Extract the (x, y) coordinate from the center of the cell holding the provided text.  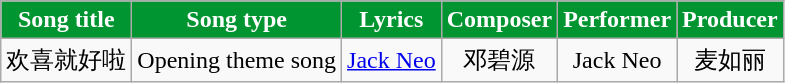
邓碧源 (499, 60)
麦如丽 (730, 60)
Opening theme song (237, 60)
Performer (618, 20)
Composer (499, 20)
欢喜就好啦 (66, 60)
Song type (237, 20)
Lyrics (392, 20)
Song title (66, 20)
Producer (730, 20)
